Output the (x, y) coordinate of the center of the cell containing the given text.  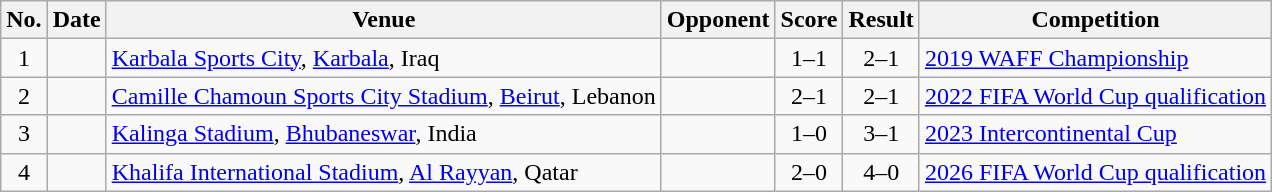
Opponent (718, 20)
Khalifa International Stadium, Al Rayyan, Qatar (384, 172)
2019 WAFF Championship (1095, 58)
2022 FIFA World Cup qualification (1095, 96)
2–0 (809, 172)
1–1 (809, 58)
2026 FIFA World Cup qualification (1095, 172)
Kalinga Stadium, Bhubaneswar, India (384, 134)
3–1 (881, 134)
Date (76, 20)
4 (24, 172)
4–0 (881, 172)
2 (24, 96)
No. (24, 20)
Score (809, 20)
1 (24, 58)
3 (24, 134)
2023 Intercontinental Cup (1095, 134)
Camille Chamoun Sports City Stadium, Beirut, Lebanon (384, 96)
Karbala Sports City, Karbala, Iraq (384, 58)
Venue (384, 20)
Competition (1095, 20)
Result (881, 20)
1–0 (809, 134)
